Search for the cell housing the specified text and yield its (X, Y) center coordinate. 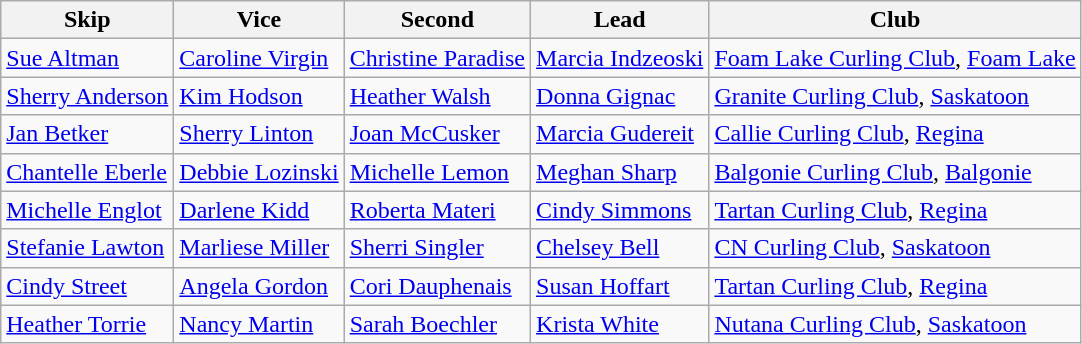
Cindy Street (88, 286)
Debbie Lozinski (259, 172)
Joan McCusker (437, 134)
Donna Gignac (620, 96)
Caroline Virgin (259, 58)
Susan Hoffart (620, 286)
Michelle Lemon (437, 172)
Michelle Englot (88, 210)
Nutana Curling Club, Saskatoon (895, 324)
Stefanie Lawton (88, 248)
Chelsey Bell (620, 248)
Chantelle Eberle (88, 172)
Kim Hodson (259, 96)
Cori Dauphenais (437, 286)
Marcia Gudereit (620, 134)
Angela Gordon (259, 286)
Sarah Boechler (437, 324)
Darlene Kidd (259, 210)
Sherry Linton (259, 134)
Skip (88, 20)
CN Curling Club, Saskatoon (895, 248)
Marcia Indzeoski (620, 58)
Foam Lake Curling Club, Foam Lake (895, 58)
Marliese Miller (259, 248)
Christine Paradise (437, 58)
Lead (620, 20)
Meghan Sharp (620, 172)
Nancy Martin (259, 324)
Club (895, 20)
Balgonie Curling Club, Balgonie (895, 172)
Heather Torrie (88, 324)
Granite Curling Club, Saskatoon (895, 96)
Sue Altman (88, 58)
Heather Walsh (437, 96)
Jan Betker (88, 134)
Sherry Anderson (88, 96)
Krista White (620, 324)
Cindy Simmons (620, 210)
Roberta Materi (437, 210)
Second (437, 20)
Vice (259, 20)
Callie Curling Club, Regina (895, 134)
Sherri Singler (437, 248)
